Return [x, y] of the center of cell containing provided text 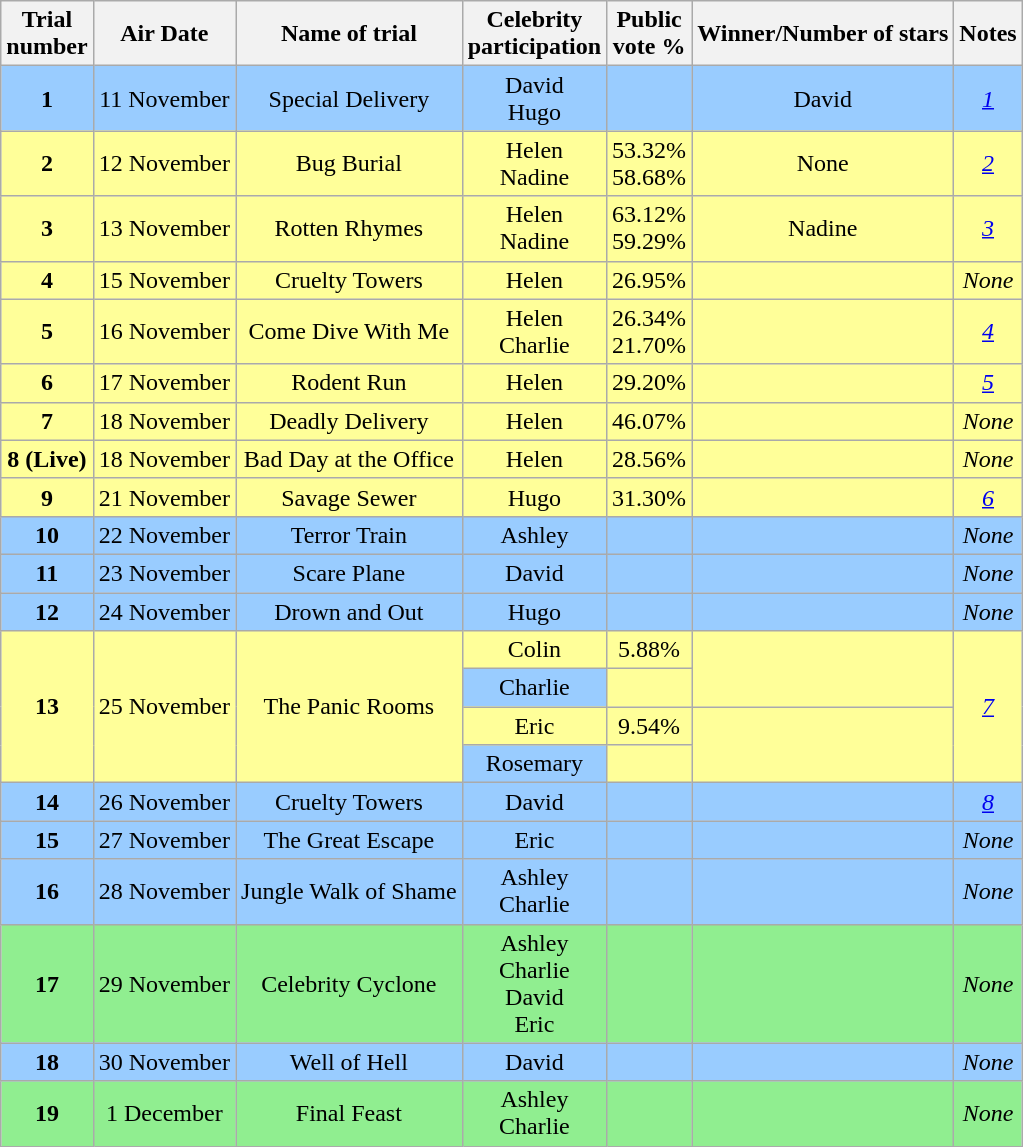
HelenCharlie [534, 332]
1 December [164, 1114]
8 [988, 802]
14 [47, 802]
15 [47, 840]
26.95% [650, 280]
29 November [164, 984]
Ashley [534, 535]
5.88% [650, 650]
16 [47, 892]
11 [47, 573]
28.56% [650, 459]
25 November [164, 707]
DavidHugo [534, 98]
8 (Live) [47, 459]
29.20% [650, 383]
Notes [988, 34]
26.34%21.70% [650, 332]
Jungle Walk of Shame [350, 892]
21 November [164, 497]
Bad Day at the Office [350, 459]
Charlie [534, 688]
Rodent Run [350, 383]
26 November [164, 802]
17 November [164, 383]
Colin [534, 650]
12 [47, 611]
Bug Burial [350, 164]
Rotten Rhymes [350, 228]
AshleyCharlieDavidEric [534, 984]
16 November [164, 332]
Special Delivery [350, 98]
63.12%59.29% [650, 228]
Come Dive With Me [350, 332]
Final Feast [350, 1114]
24 November [164, 611]
Drown and Out [350, 611]
9 [47, 497]
12 November [164, 164]
30 November [164, 1062]
46.07% [650, 421]
Scare Plane [350, 573]
Deadly Delivery [350, 421]
18 [47, 1062]
19 [47, 1114]
13 November [164, 228]
Savage Sewer [350, 497]
15 November [164, 280]
Name of trial [350, 34]
The Great Escape [350, 840]
The Panic Rooms [350, 707]
Celebrityparticipation [534, 34]
Terror Train [350, 535]
Nadine [823, 228]
53.32%58.68% [650, 164]
Well of Hell [350, 1062]
10 [47, 535]
11 November [164, 98]
17 [47, 984]
Trialnumber [47, 34]
Publicvote % [650, 34]
Celebrity Cyclone [350, 984]
31.30% [650, 497]
Winner/Number of stars [823, 34]
13 [47, 707]
Rosemary [534, 764]
23 November [164, 573]
22 November [164, 535]
27 November [164, 840]
9.54% [650, 726]
28 November [164, 892]
Air Date [164, 34]
